Locate the cell with the specified text and output its (x, y) center coordinate. 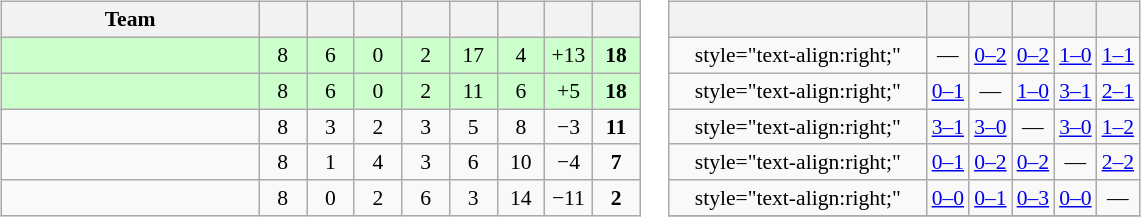
1 (330, 162)
14 (521, 198)
2–1 (1118, 91)
1–1 (1118, 55)
5 (473, 127)
Team (130, 20)
10 (521, 162)
7 (616, 162)
1–2 (1118, 127)
+5 (569, 91)
−11 (569, 198)
2–2 (1118, 162)
17 (473, 55)
−4 (569, 162)
0–3 (1034, 198)
−3 (569, 127)
+13 (569, 55)
